Provide the (x, y) coordinate of the cell's center where the given text is located.  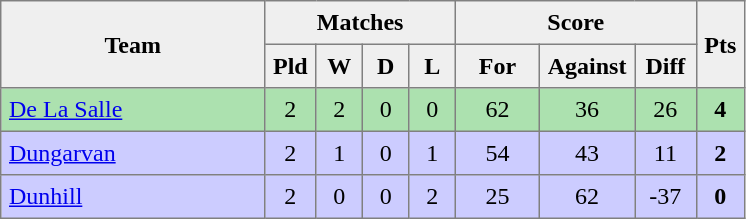
43 (586, 153)
Score (576, 23)
D (385, 66)
De La Salle (133, 110)
Pld (290, 66)
4 (720, 110)
Dungarvan (133, 153)
25 (497, 197)
For (497, 66)
26 (666, 110)
11 (666, 153)
W (339, 66)
L (432, 66)
-37 (666, 197)
Dunhill (133, 197)
Pts (720, 44)
54 (497, 153)
Against (586, 66)
Diff (666, 66)
36 (586, 110)
Team (133, 44)
Matches (360, 23)
